Search for the cell housing the specified text and yield its [X, Y] center coordinate. 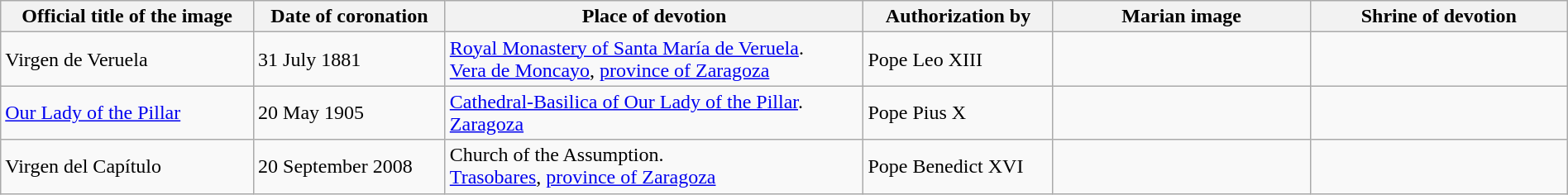
Official title of the image [127, 17]
Our Lady of the Pillar [127, 112]
Virgen del Capítulo [127, 167]
Shrine of devotion [1439, 17]
Pope Pius X [958, 112]
Authorization by [958, 17]
Place of devotion [654, 17]
Virgen de Veruela [127, 59]
Royal Monastery of Santa María de Veruela.Vera de Moncayo, province of Zaragoza [654, 59]
Cathedral-Basilica of Our Lady of the Pillar.Zaragoza [654, 112]
Date of coronation [350, 17]
Marian image [1181, 17]
31 July 1881 [350, 59]
Church of the Assumption.Trasobares, province of Zaragoza [654, 167]
20 September 2008 [350, 167]
20 May 1905 [350, 112]
Pope Benedict XVI [958, 167]
Pope Leo XIII [958, 59]
